Locate the cell with the specified text and output its (x, y) center coordinate. 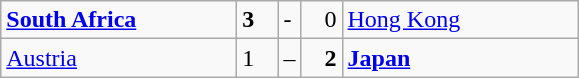
1 (258, 58)
Austria (119, 58)
3 (258, 20)
– (290, 58)
South Africa (119, 20)
Japan (460, 58)
Hong Kong (460, 20)
- (290, 20)
0 (322, 20)
2 (322, 58)
